Detect which cell encompasses the target text, then output its [x, y] center coordinate. 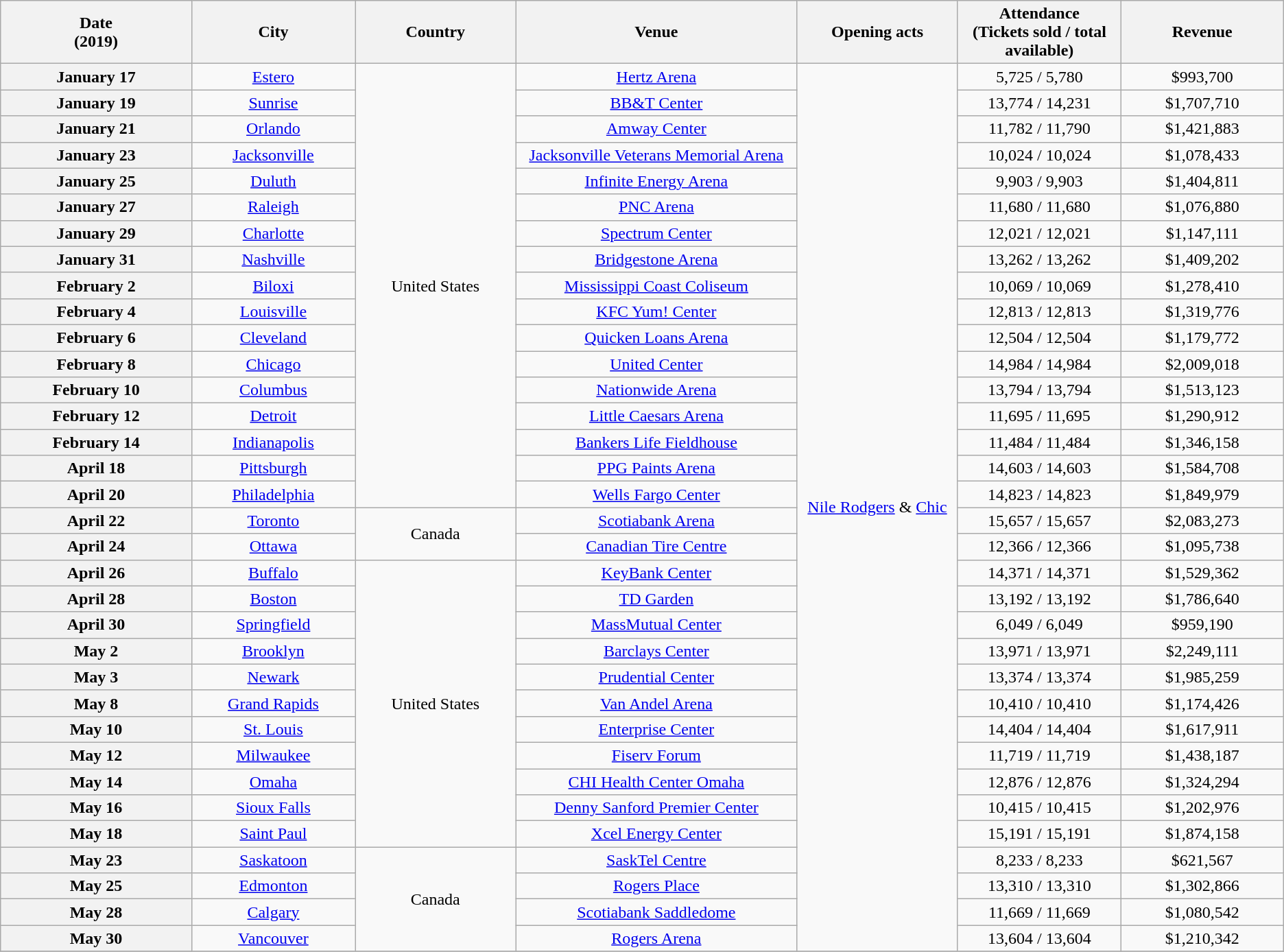
Enterprise Center [656, 729]
Boston [273, 599]
13,774 / 14,231 [1039, 103]
Quicken Loans Arena [656, 337]
Date(2019) [96, 32]
Bankers Life Fieldhouse [656, 442]
February 12 [96, 416]
May 16 [96, 808]
May 25 [96, 886]
Grand Rapids [273, 703]
January 21 [96, 129]
$2,249,111 [1202, 651]
$1,404,811 [1202, 181]
Infinite Energy Arena [656, 181]
$1,324,294 [1202, 781]
Louisville [273, 311]
Cleveland [273, 337]
Buffalo [273, 573]
$1,095,738 [1202, 547]
11,695 / 11,695 [1039, 416]
April 26 [96, 573]
Rogers Place [656, 886]
13,971 / 13,971 [1039, 651]
Country [436, 32]
13,262 / 13,262 [1039, 259]
May 14 [96, 781]
United Center [656, 364]
Bridgestone Arena [656, 259]
April 28 [96, 599]
Nile Rodgers & Chic [878, 508]
14,823 / 14,823 [1039, 495]
Ottawa [273, 547]
8,233 / 8,233 [1039, 860]
13,192 / 13,192 [1039, 599]
Newark [273, 677]
$1,147,111 [1202, 233]
12,813 / 12,813 [1039, 311]
Detroit [273, 416]
$993,700 [1202, 77]
5,725 / 5,780 [1039, 77]
May 28 [96, 912]
April 30 [96, 625]
Saint Paul [273, 834]
May 18 [96, 834]
13,310 / 13,310 [1039, 886]
13,374 / 13,374 [1039, 677]
$1,707,710 [1202, 103]
Spectrum Center [656, 233]
Orlando [273, 129]
Biloxi [273, 285]
February 8 [96, 364]
Xcel Energy Center [656, 834]
12,504 / 12,504 [1039, 337]
Attendance(Tickets sold / total available) [1039, 32]
April 18 [96, 468]
Jacksonville [273, 155]
10,415 / 10,415 [1039, 808]
Little Caesars Arena [656, 416]
February 4 [96, 311]
10,069 / 10,069 [1039, 285]
Jacksonville Veterans Memorial Arena [656, 155]
$1,210,342 [1202, 938]
Charlotte [273, 233]
15,657 / 15,657 [1039, 521]
11,680 / 11,680 [1039, 207]
13,604 / 13,604 [1039, 938]
$1,346,158 [1202, 442]
$1,290,912 [1202, 416]
$2,009,018 [1202, 364]
Vancouver [273, 938]
KeyBank Center [656, 573]
February 6 [96, 337]
BB&T Center [656, 103]
City [273, 32]
Nashville [273, 259]
Scotiabank Saddledome [656, 912]
11,669 / 11,669 [1039, 912]
14,371 / 14,371 [1039, 573]
Edmonton [273, 886]
$1,278,410 [1202, 285]
$1,786,640 [1202, 599]
15,191 / 15,191 [1039, 834]
MassMutual Center [656, 625]
May 3 [96, 677]
January 31 [96, 259]
St. Louis [273, 729]
Saskatoon [273, 860]
Canadian Tire Centre [656, 547]
Revenue [1202, 32]
Brooklyn [273, 651]
Toronto [273, 521]
Hertz Arena [656, 77]
Barclays Center [656, 651]
May 2 [96, 651]
$1,438,187 [1202, 755]
$1,302,866 [1202, 886]
$1,202,976 [1202, 808]
$1,849,979 [1202, 495]
$959,190 [1202, 625]
11,484 / 11,484 [1039, 442]
Calgary [273, 912]
CHI Health Center Omaha [656, 781]
January 17 [96, 77]
Omaha [273, 781]
$1,421,883 [1202, 129]
Milwaukee [273, 755]
13,794 / 13,794 [1039, 390]
$1,513,123 [1202, 390]
February 2 [96, 285]
$621,567 [1202, 860]
Prudential Center [656, 677]
Philadelphia [273, 495]
January 27 [96, 207]
10,410 / 10,410 [1039, 703]
April 22 [96, 521]
Nationwide Arena [656, 390]
January 25 [96, 181]
May 10 [96, 729]
Van Andel Arena [656, 703]
SaskTel Centre [656, 860]
Rogers Arena [656, 938]
Springfield [273, 625]
PNC Arena [656, 207]
$1,078,433 [1202, 155]
Columbus [273, 390]
$1,319,776 [1202, 311]
$1,985,259 [1202, 677]
$1,174,426 [1202, 703]
Indianapolis [273, 442]
Estero [273, 77]
TD Garden [656, 599]
9,903 / 9,903 [1039, 181]
14,984 / 14,984 [1039, 364]
$1,080,542 [1202, 912]
10,024 / 10,024 [1039, 155]
12,021 / 12,021 [1039, 233]
Denny Sanford Premier Center [656, 808]
January 29 [96, 233]
$2,083,273 [1202, 521]
$1,584,708 [1202, 468]
11,782 / 11,790 [1039, 129]
May 8 [96, 703]
6,049 / 6,049 [1039, 625]
January 19 [96, 103]
Venue [656, 32]
14,404 / 14,404 [1039, 729]
May 23 [96, 860]
Mississippi Coast Coliseum [656, 285]
Scotiabank Arena [656, 521]
Amway Center [656, 129]
$1,874,158 [1202, 834]
PPG Paints Arena [656, 468]
11,719 / 11,719 [1039, 755]
14,603 / 14,603 [1039, 468]
Fiserv Forum [656, 755]
Duluth [273, 181]
Wells Fargo Center [656, 495]
12,876 / 12,876 [1039, 781]
$1,617,911 [1202, 729]
May 30 [96, 938]
$1,529,362 [1202, 573]
February 14 [96, 442]
$1,179,772 [1202, 337]
12,366 / 12,366 [1039, 547]
January 23 [96, 155]
$1,076,880 [1202, 207]
February 10 [96, 390]
$1,409,202 [1202, 259]
April 24 [96, 547]
KFC Yum! Center [656, 311]
Chicago [273, 364]
Pittsburgh [273, 468]
Sioux Falls [273, 808]
May 12 [96, 755]
April 20 [96, 495]
Opening acts [878, 32]
Sunrise [273, 103]
Raleigh [273, 207]
